For the text-containing cell, return its midpoint in (X, Y) coordinate format. 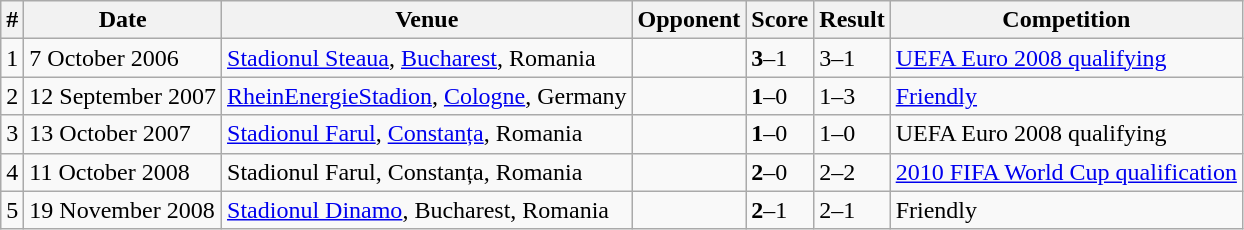
Stadionul Dinamo, Bucharest, Romania (428, 210)
2010 FIFA World Cup qualification (1066, 172)
Date (123, 20)
4 (12, 172)
1–3 (852, 96)
5 (12, 210)
13 October 2007 (123, 134)
2–0 (780, 172)
3 (12, 134)
2–2 (852, 172)
Venue (428, 20)
Score (780, 20)
Opponent (689, 20)
RheinEnergieStadion, Cologne, Germany (428, 96)
# (12, 20)
11 October 2008 (123, 172)
Result (852, 20)
19 November 2008 (123, 210)
12 September 2007 (123, 96)
2 (12, 96)
7 October 2006 (123, 58)
Stadionul Steaua, Bucharest, Romania (428, 58)
1 (12, 58)
Competition (1066, 20)
